Scan for the cell matching the given text and deliver its [x, y] coordinate at center. 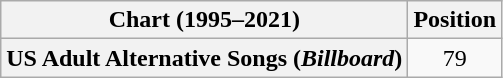
Chart (1995–2021) [204, 20]
79 [455, 58]
Position [455, 20]
US Adult Alternative Songs (Billboard) [204, 58]
